Output the [x, y] coordinate of the center of the cell containing the given text.  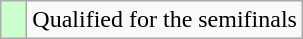
Qualified for the semifinals [165, 20]
